Identify which cell holds the provided text, then report its [x, y] central coordinate. 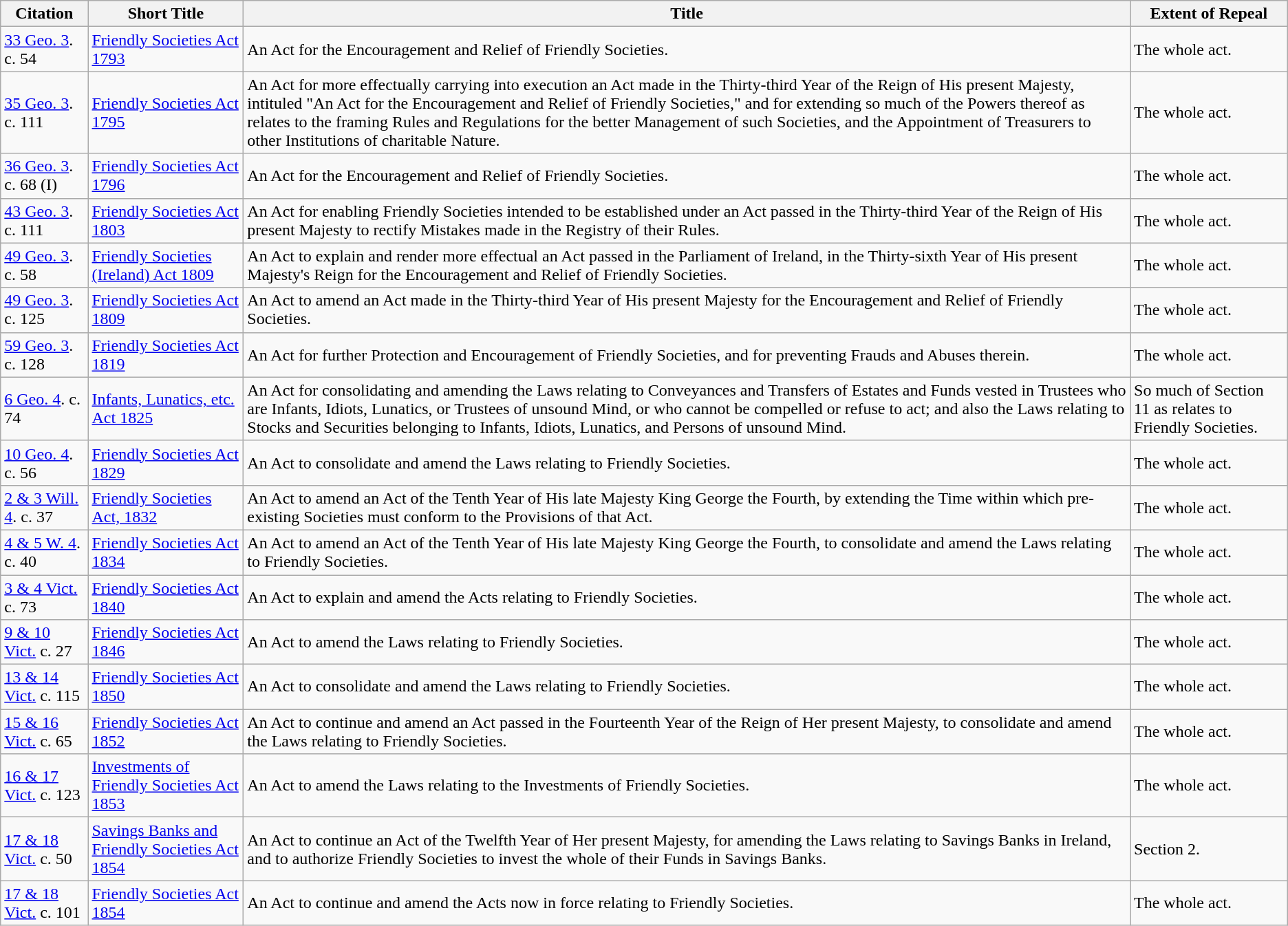
33 Geo. 3. c. 54 [44, 50]
Savings Banks and Friendly Societies Act 1854 [166, 849]
36 Geo. 3. c. 68 (I) [44, 176]
An Act to continue and amend the Acts now in force relating to Friendly Societies. [687, 903]
Friendly Societies Act, 1832 [166, 508]
17 & 18 Vict. c. 50 [44, 849]
Friendly Societies Act 1796 [166, 176]
35 Geo. 3. c. 111 [44, 113]
An Act for further Protection and Encouragement of Friendly Societies, and for preventing Frauds and Abuses therein. [687, 355]
An Act to amend the Laws relating to the Investments of Friendly Societies. [687, 786]
An Act to explain and amend the Acts relating to Friendly Societies. [687, 597]
3 & 4 Vict. c. 73 [44, 597]
49 Geo. 3. c. 58 [44, 266]
An Act to amend an Act made in the Thirty-third Year of His present Majesty for the Encouragement and Relief of Friendly Societies. [687, 310]
43 Geo. 3. c. 111 [44, 220]
Friendly Societies (Ireland) Act 1809 [166, 266]
49 Geo. 3. c. 125 [44, 310]
17 & 18 Vict. c. 101 [44, 903]
Friendly Societies Act 1852 [166, 732]
Friendly Societies Act 1850 [166, 687]
Citation [44, 14]
16 & 17 Vict. c. 123 [44, 786]
Investments of Friendly Societies Act 1853 [166, 786]
Friendly Societies Act 1795 [166, 113]
Friendly Societies Act 1793 [166, 50]
Section 2. [1208, 849]
13 & 14 Vict. c. 115 [44, 687]
9 & 10 Vict. c. 27 [44, 643]
Friendly Societies Act 1803 [166, 220]
15 & 16 Vict. c. 65 [44, 732]
2 & 3 Will. 4. c. 37 [44, 508]
Friendly Societies Act 1819 [166, 355]
Friendly Societies Act 1834 [166, 552]
Infants, Lunatics, etc. Act 1825 [166, 409]
4 & 5 W. 4. c. 40 [44, 552]
Title [687, 14]
An Act to amend the Laws relating to Friendly Societies. [687, 643]
Friendly Societies Act 1840 [166, 597]
Friendly Societies Act 1846 [166, 643]
Short Title [166, 14]
6 Geo. 4. c. 74 [44, 409]
Friendly Societies Act 1854 [166, 903]
So much of Section 11 as relates to Friendly Societies. [1208, 409]
10 Geo. 4. c. 56 [44, 462]
Friendly Societies Act 1809 [166, 310]
Friendly Societies Act 1829 [166, 462]
Extent of Repeal [1208, 14]
59 Geo. 3. c. 128 [44, 355]
